From the cell containing the given text, extract its center point as [x, y] coordinate. 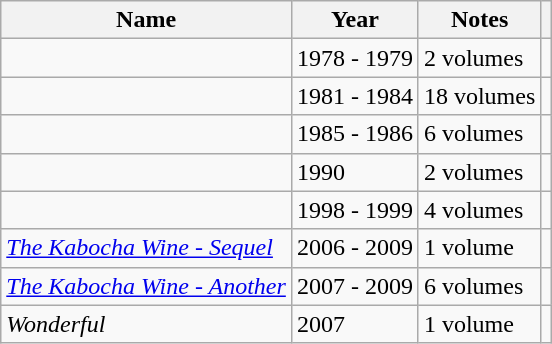
The Kabocha Wine - Another [146, 286]
18 volumes [479, 96]
The Kabocha Wine - Sequel [146, 248]
Year [354, 20]
2007 [354, 324]
1998 - 1999 [354, 210]
Wonderful [146, 324]
1985 - 1986 [354, 134]
1990 [354, 172]
1978 - 1979 [354, 58]
2007 - 2009 [354, 286]
1981 - 1984 [354, 96]
4 volumes [479, 210]
2006 - 2009 [354, 248]
Name [146, 20]
Notes [479, 20]
